Find where the given text appears and provide that cell's center as [X, Y] coordinate. 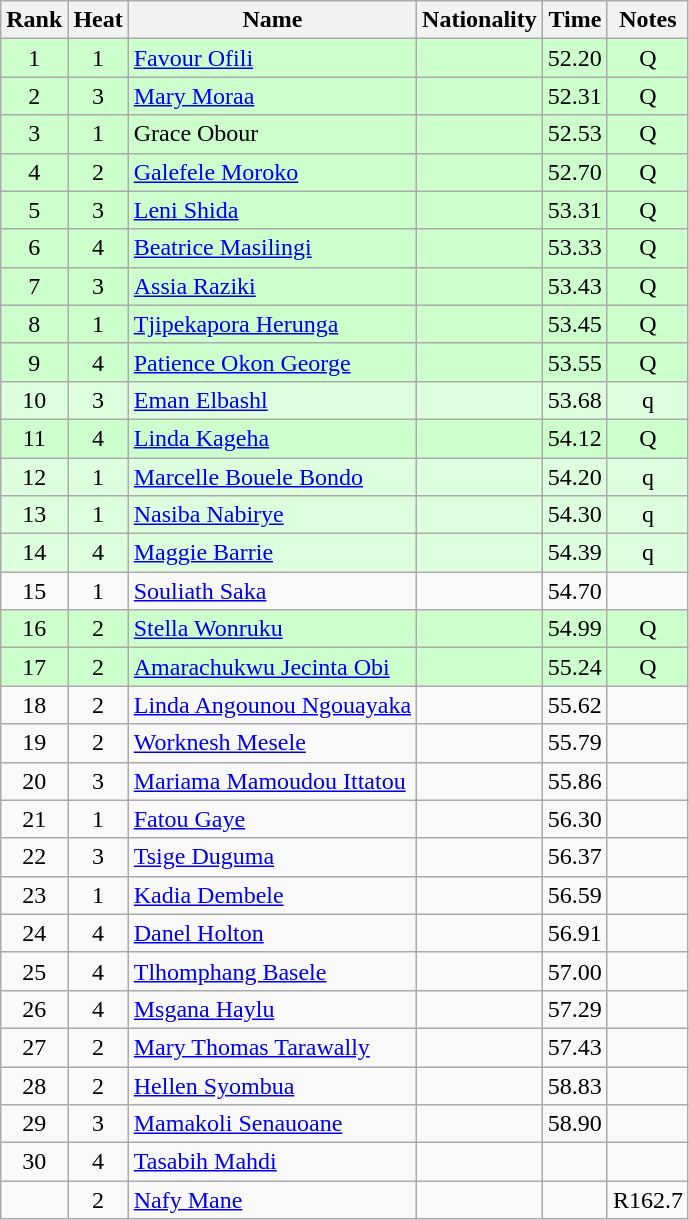
7 [34, 286]
Tjipekapora Herunga [272, 324]
54.99 [574, 629]
15 [34, 591]
R162.7 [648, 1200]
Mary Moraa [272, 96]
Fatou Gaye [272, 819]
55.79 [574, 743]
Leni Shida [272, 210]
Linda Kageha [272, 438]
21 [34, 819]
52.53 [574, 134]
56.37 [574, 857]
30 [34, 1162]
53.55 [574, 362]
28 [34, 1085]
Worknesh Mesele [272, 743]
55.24 [574, 667]
Eman Elbashl [272, 400]
53.33 [574, 248]
9 [34, 362]
26 [34, 1009]
56.59 [574, 895]
Linda Angounou Ngouayaka [272, 705]
13 [34, 515]
52.31 [574, 96]
Favour Ofili [272, 58]
58.83 [574, 1085]
Heat [98, 20]
Patience Okon George [272, 362]
11 [34, 438]
54.20 [574, 477]
Mary Thomas Tarawally [272, 1047]
57.00 [574, 971]
Notes [648, 20]
Grace Obour [272, 134]
25 [34, 971]
19 [34, 743]
Marcelle Bouele Bondo [272, 477]
Tlhomphang Basele [272, 971]
10 [34, 400]
Time [574, 20]
54.12 [574, 438]
24 [34, 933]
Name [272, 20]
Tasabih Mahdi [272, 1162]
Mamakoli Senauoane [272, 1124]
Mariama Mamoudou Ittatou [272, 781]
Nasiba Nabirye [272, 515]
55.62 [574, 705]
52.20 [574, 58]
Souliath Saka [272, 591]
14 [34, 553]
Rank [34, 20]
54.30 [574, 515]
27 [34, 1047]
Tsige Duguma [272, 857]
5 [34, 210]
6 [34, 248]
Beatrice Masilingi [272, 248]
53.68 [574, 400]
Kadia Dembele [272, 895]
58.90 [574, 1124]
Danel Holton [272, 933]
Nafy Mane [272, 1200]
Hellen Syombua [272, 1085]
Stella Wonruku [272, 629]
52.70 [574, 172]
20 [34, 781]
55.86 [574, 781]
Msgana Haylu [272, 1009]
54.39 [574, 553]
17 [34, 667]
Amarachukwu Jecinta Obi [272, 667]
53.43 [574, 286]
Galefele Moroko [272, 172]
54.70 [574, 591]
Assia Raziki [272, 286]
56.91 [574, 933]
18 [34, 705]
Nationality [480, 20]
57.43 [574, 1047]
56.30 [574, 819]
53.31 [574, 210]
Maggie Barrie [272, 553]
53.45 [574, 324]
23 [34, 895]
29 [34, 1124]
8 [34, 324]
57.29 [574, 1009]
16 [34, 629]
12 [34, 477]
22 [34, 857]
